Capture the cell that displays the provided text and extract its (x, y) central coordinate. 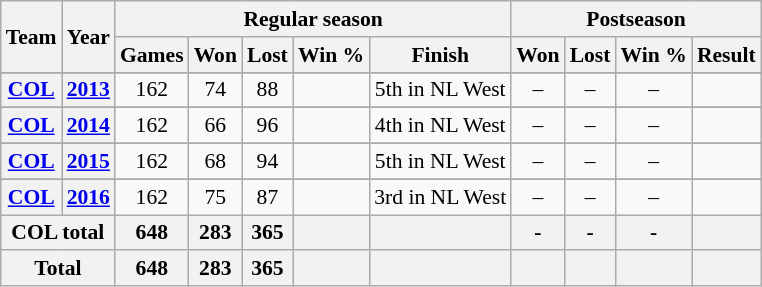
94 (268, 162)
Total (58, 269)
2014 (88, 126)
Games (152, 55)
74 (216, 90)
Result (726, 55)
Finish (440, 55)
75 (216, 197)
3rd in NL West (440, 197)
68 (216, 162)
4th in NL West (440, 126)
Regular season (313, 19)
2013 (88, 90)
Team (32, 36)
66 (216, 126)
Year (88, 36)
88 (268, 90)
2016 (88, 197)
Postseason (636, 19)
2015 (88, 162)
87 (268, 197)
COL total (58, 233)
96 (268, 126)
